Detect which cell encompasses the target text, then output its [x, y] center coordinate. 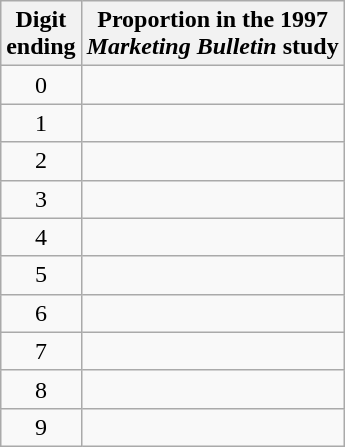
5 [41, 275]
Proportion in the 1997Marketing Bulletin study [212, 34]
3 [41, 199]
2 [41, 161]
7 [41, 351]
Digitending [41, 34]
8 [41, 389]
0 [41, 85]
9 [41, 427]
6 [41, 313]
1 [41, 123]
4 [41, 237]
